Pinpoint the cell where the given text exists, returning its (X, Y) midpoint coordinate. 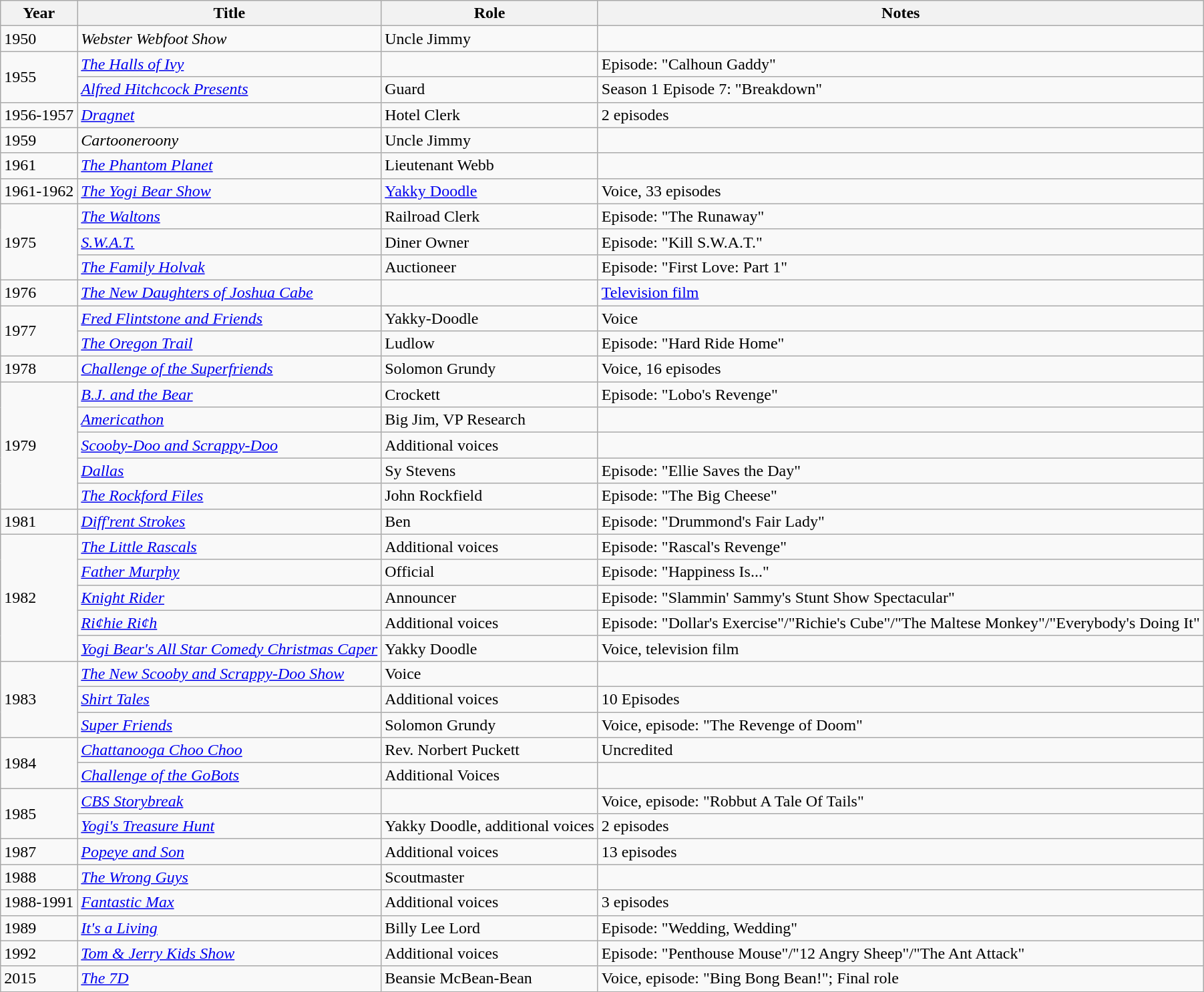
1982 (39, 597)
Season 1 Episode 7: "Breakdown" (900, 89)
10 Episodes (900, 699)
1950 (39, 39)
Crockett (490, 395)
Episode: "Lobo's Revenge" (900, 395)
1961 (39, 166)
1987 (39, 852)
S.W.A.T. (230, 242)
3 episodes (900, 903)
Voice, episode: "Bing Bong Bean!"; Final role (900, 979)
Dragnet (230, 115)
The 7D (230, 979)
Beansie McBean-Bean (490, 979)
2015 (39, 979)
Episode: "The Big Cheese" (900, 496)
Episode: "Hard Ride Home" (900, 344)
1985 (39, 814)
1955 (39, 77)
Yogi Bear's All Star Comedy Christmas Caper (230, 648)
Episode: "Rascal's Revenge" (900, 547)
1981 (39, 521)
Scooby-Doo and Scrappy-Doo (230, 445)
Television film (900, 292)
Guard (490, 89)
Voice, episode: "The Revenge of Doom" (900, 724)
1961-1962 (39, 191)
1992 (39, 953)
Yakky Doodle, additional voices (490, 826)
John Rockfield (490, 496)
Knight Rider (230, 597)
Rev. Norbert Puckett (490, 750)
Episode: "Wedding, Wedding" (900, 928)
Episode: "The Runaway" (900, 216)
13 episodes (900, 852)
Voice, episode: "Robbut A Tale Of Tails" (900, 801)
Big Jim, VP Research (490, 420)
1989 (39, 928)
1984 (39, 763)
Billy Lee Lord (490, 928)
Tom & Jerry Kids Show (230, 953)
Diff'rent Strokes (230, 521)
Ri¢hie Ri¢h (230, 623)
Episode: "Drummond's Fair Lady" (900, 521)
Alfred Hitchcock Presents (230, 89)
1956-1957 (39, 115)
Episode: "Ellie Saves the Day" (900, 471)
The New Daughters of Joshua Cabe (230, 292)
Yakky-Doodle (490, 318)
Yogi's Treasure Hunt (230, 826)
Fred Flintstone and Friends (230, 318)
1988 (39, 877)
Uncredited (900, 750)
Official (490, 572)
The Waltons (230, 216)
It's a Living (230, 928)
Episode: "Penthouse Mouse"/"12 Angry Sheep"/"The Ant Attack" (900, 953)
Title (230, 13)
Scoutmaster (490, 877)
Episode: "Happiness Is..." (900, 572)
The Oregon Trail (230, 344)
Cartooneroony (230, 140)
Announcer (490, 597)
Notes (900, 13)
Super Friends (230, 724)
1978 (39, 369)
Role (490, 13)
Voice, 16 episodes (900, 369)
Year (39, 13)
1959 (39, 140)
Webster Webfoot Show (230, 39)
Hotel Clerk (490, 115)
Voice, television film (900, 648)
1979 (39, 445)
Challenge of the GoBots (230, 776)
Dallas (230, 471)
Popeye and Son (230, 852)
The Family Holvak (230, 267)
Challenge of the Superfriends (230, 369)
Chattanooga Choo Choo (230, 750)
Americathon (230, 420)
The Halls of Ivy (230, 64)
Sy Stevens (490, 471)
1975 (39, 242)
Episode: "Slammin' Sammy's Stunt Show Spectacular" (900, 597)
Lieutenant Webb (490, 166)
Episode: "Dollar's Exercise"/"Richie's Cube"/"The Maltese Monkey"/"Everybody's Doing It" (900, 623)
Auctioneer (490, 267)
1977 (39, 331)
1976 (39, 292)
CBS Storybreak (230, 801)
The Yogi Bear Show (230, 191)
Episode: "Kill S.W.A.T." (900, 242)
The Wrong Guys (230, 877)
Voice, 33 episodes (900, 191)
The Little Rascals (230, 547)
Father Murphy (230, 572)
Episode: "First Love: Part 1" (900, 267)
Additional Voices (490, 776)
Railroad Clerk (490, 216)
Episode: "Calhoun Gaddy" (900, 64)
Fantastic Max (230, 903)
1988-1991 (39, 903)
The New Scooby and Scrappy-Doo Show (230, 674)
The Phantom Planet (230, 166)
Ben (490, 521)
Diner Owner (490, 242)
Ludlow (490, 344)
1983 (39, 699)
The Rockford Files (230, 496)
Shirt Tales (230, 699)
B.J. and the Bear (230, 395)
